From the cell containing the given text, extract its center point as (X, Y) coordinate. 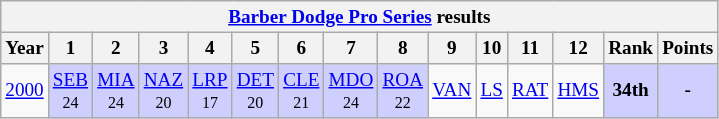
Rank (631, 48)
HMS (578, 91)
SEB24 (70, 91)
2 (116, 48)
- (688, 91)
DET20 (255, 91)
NAZ20 (164, 91)
VAN (452, 91)
9 (452, 48)
11 (530, 48)
7 (351, 48)
LRP17 (210, 91)
2000 (25, 91)
12 (578, 48)
ROA22 (403, 91)
34th (631, 91)
RAT (530, 91)
5 (255, 48)
LS (492, 91)
1 (70, 48)
3 (164, 48)
Year (25, 48)
6 (302, 48)
4 (210, 48)
Barber Dodge Pro Series results (360, 17)
MDO24 (351, 91)
CLE21 (302, 91)
8 (403, 48)
10 (492, 48)
MIA24 (116, 91)
Points (688, 48)
